Capture the cell that displays the provided text and extract its [x, y] central coordinate. 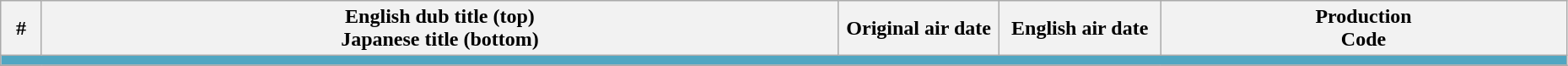
Original air date [919, 29]
English air date [1080, 29]
English dub title (top)Japanese title (bottom) [439, 29]
Production Code [1364, 29]
# [22, 29]
